Detect which cell encompasses the target text, then output its (X, Y) center coordinate. 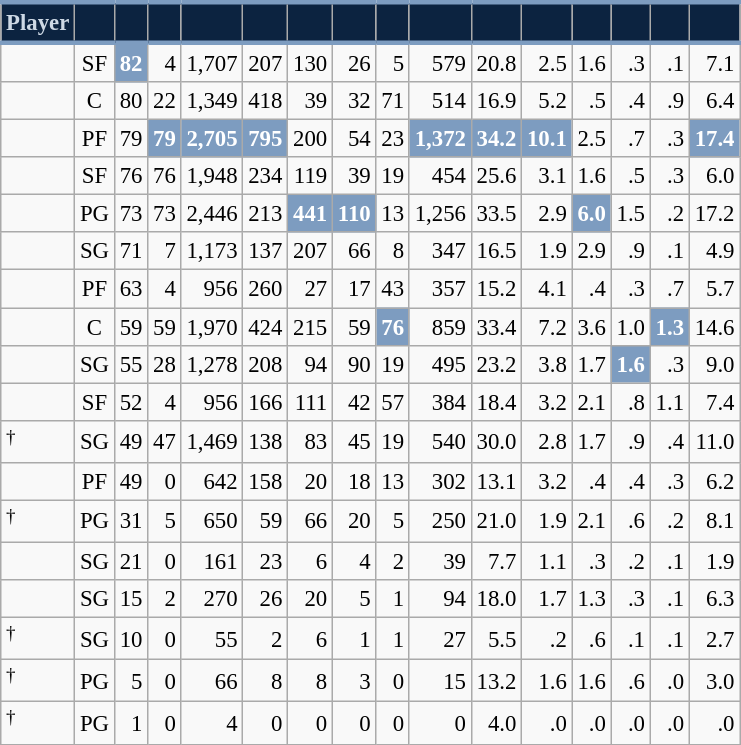
1,469 (212, 441)
1,707 (212, 62)
347 (440, 251)
21 (130, 561)
14.6 (714, 327)
110 (354, 214)
31 (130, 521)
7.7 (496, 561)
5.5 (496, 639)
83 (310, 441)
3.0 (714, 681)
166 (266, 402)
213 (266, 214)
1,948 (212, 176)
80 (130, 101)
1,173 (212, 251)
859 (440, 327)
1.0 (630, 327)
15.2 (496, 289)
208 (266, 364)
1,256 (440, 214)
1,970 (212, 327)
3.1 (547, 176)
42 (354, 402)
17.4 (714, 139)
495 (440, 364)
270 (212, 599)
34.2 (496, 139)
16.9 (496, 101)
7 (164, 251)
82 (130, 62)
119 (310, 176)
5.7 (714, 289)
1,372 (440, 139)
13.2 (496, 681)
90 (354, 364)
579 (440, 62)
234 (266, 176)
25.6 (496, 176)
18.4 (496, 402)
111 (310, 402)
17.2 (714, 214)
21.0 (496, 521)
20.8 (496, 62)
16.5 (496, 251)
33.4 (496, 327)
52 (130, 402)
1.5 (630, 214)
161 (212, 561)
3.6 (592, 327)
384 (440, 402)
23.2 (496, 364)
137 (266, 251)
32 (354, 101)
4.1 (547, 289)
1,278 (212, 364)
18.0 (496, 599)
2.8 (547, 441)
3.8 (547, 364)
302 (440, 482)
215 (310, 327)
10 (130, 639)
1,349 (212, 101)
540 (440, 441)
514 (440, 101)
63 (130, 289)
9.0 (714, 364)
54 (354, 139)
18 (354, 482)
454 (440, 176)
7.4 (714, 402)
642 (212, 482)
650 (212, 521)
22 (164, 101)
Player (38, 22)
2,446 (212, 214)
4.9 (714, 251)
260 (266, 289)
17 (354, 289)
424 (266, 327)
7.2 (547, 327)
2.7 (714, 639)
6.3 (714, 599)
5.2 (547, 101)
441 (310, 214)
200 (310, 139)
47 (164, 441)
130 (310, 62)
8.1 (714, 521)
158 (266, 482)
30.0 (496, 441)
11.0 (714, 441)
795 (266, 139)
4.0 (496, 723)
45 (354, 441)
28 (164, 364)
2,705 (212, 139)
7.1 (714, 62)
6.4 (714, 101)
250 (440, 521)
6.2 (714, 482)
418 (266, 101)
57 (392, 402)
43 (392, 289)
13.1 (496, 482)
33.5 (496, 214)
357 (440, 289)
138 (266, 441)
10.1 (547, 139)
.8 (630, 402)
3 (354, 681)
